Output the (X, Y) coordinate of the center of the cell containing the given text.  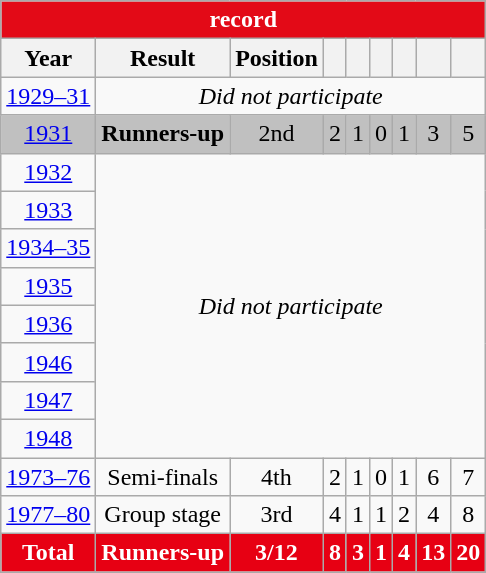
1948 (48, 438)
Result (163, 58)
1929–31 (48, 96)
6 (434, 477)
Total (48, 553)
Group stage (163, 515)
1936 (48, 324)
1973–76 (48, 477)
4th (277, 477)
1946 (48, 362)
13 (434, 553)
Position (277, 58)
1933 (48, 210)
3/12 (277, 553)
1934–35 (48, 248)
5 (468, 134)
20 (468, 553)
3rd (277, 515)
2nd (277, 134)
1935 (48, 286)
Year (48, 58)
1977–80 (48, 515)
1931 (48, 134)
1932 (48, 172)
record (244, 20)
Semi-finals (163, 477)
7 (468, 477)
1947 (48, 400)
